Search for the cell housing the specified text and yield its [x, y] center coordinate. 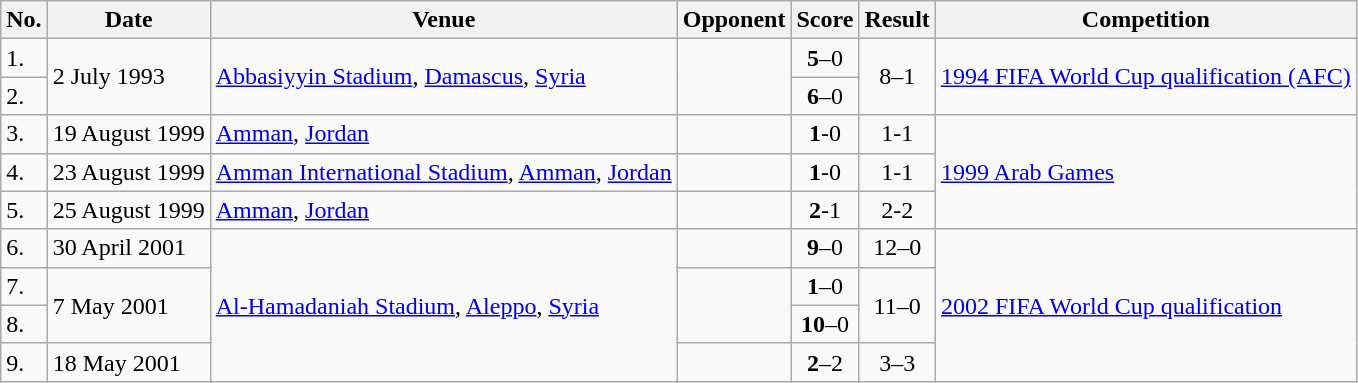
Score [825, 20]
Venue [444, 20]
No. [24, 20]
Result [897, 20]
12–0 [897, 248]
8–1 [897, 77]
9–0 [825, 248]
4. [24, 172]
30 April 2001 [128, 248]
7. [24, 286]
8. [24, 324]
Amman International Stadium, Amman, Jordan [444, 172]
Abbasiyyin Stadium, Damascus, Syria [444, 77]
6. [24, 248]
6–0 [825, 96]
2 July 1993 [128, 77]
7 May 2001 [128, 305]
3–3 [897, 362]
Al-Hamadaniah Stadium, Aleppo, Syria [444, 305]
2002 FIFA World Cup qualification [1146, 305]
3. [24, 134]
11–0 [897, 305]
5–0 [825, 58]
2-2 [897, 210]
18 May 2001 [128, 362]
1994 FIFA World Cup qualification (AFC) [1146, 77]
Competition [1146, 20]
10–0 [825, 324]
2-1 [825, 210]
9. [24, 362]
Date [128, 20]
2. [24, 96]
19 August 1999 [128, 134]
1999 Arab Games [1146, 172]
1–0 [825, 286]
1. [24, 58]
2–2 [825, 362]
25 August 1999 [128, 210]
23 August 1999 [128, 172]
Opponent [734, 20]
5. [24, 210]
